Detect which cell encompasses the target text, then output its [x, y] center coordinate. 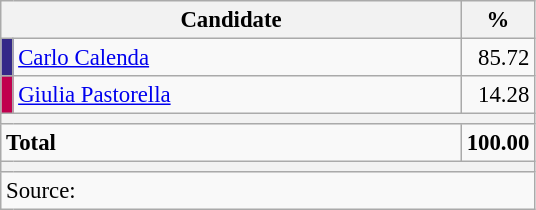
Total [232, 143]
Carlo Calenda [237, 58]
Candidate [232, 20]
85.72 [498, 58]
Giulia Pastorella [237, 95]
14.28 [498, 95]
% [498, 20]
Source: [268, 191]
100.00 [498, 143]
